Determine the (x, y) coordinate at the center of the cell enclosing the given text.  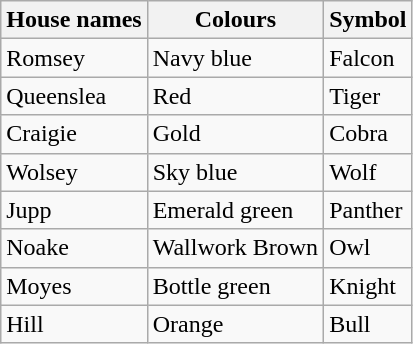
Orange (235, 324)
Wallwork Brown (235, 248)
Wolf (368, 172)
Romsey (74, 58)
Emerald green (235, 210)
Colours (235, 20)
Knight (368, 286)
House names (74, 20)
Queenslea (74, 96)
Jupp (74, 210)
Owl (368, 248)
Cobra (368, 134)
Navy blue (235, 58)
Falcon (368, 58)
Tiger (368, 96)
Wolsey (74, 172)
Panther (368, 210)
Symbol (368, 20)
Bull (368, 324)
Craigie (74, 134)
Moyes (74, 286)
Red (235, 96)
Gold (235, 134)
Noake (74, 248)
Bottle green (235, 286)
Hill (74, 324)
Sky blue (235, 172)
